Identify which cell holds the provided text, then report its (x, y) central coordinate. 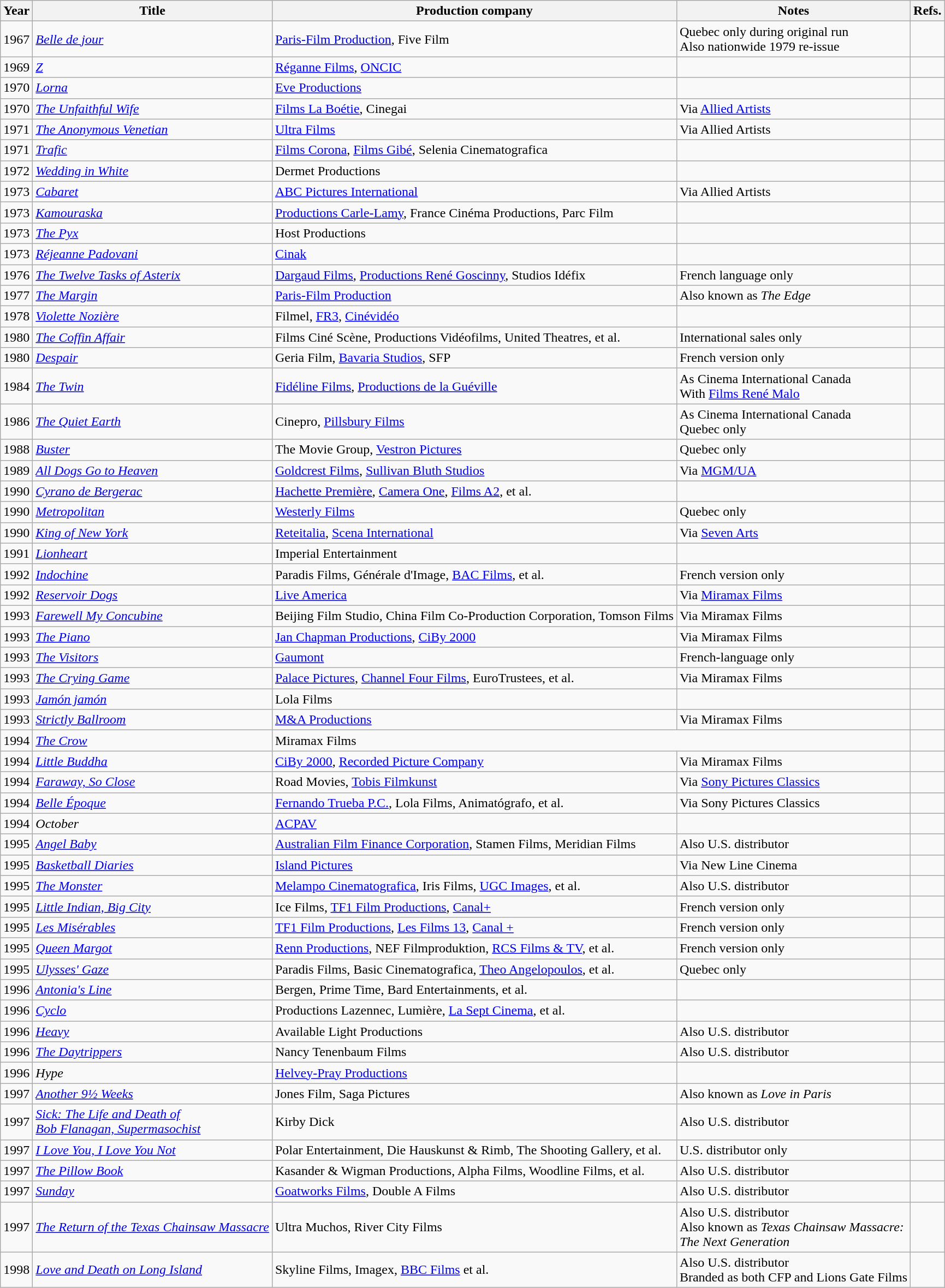
Another 9½ Weeks (153, 1094)
Nancy Tenenbaum Films (474, 1052)
Cabaret (153, 192)
1972 (16, 171)
Miramax Films (591, 741)
Les Misérables (153, 927)
The Coffin Affair (153, 337)
October (153, 824)
Sunday (153, 1191)
The Twelve Tasks of Asterix (153, 275)
Also U.S. distributor Also known as Texas Chainsaw Massacre:The Next Generation (793, 1227)
Palace Pictures, Channel Four Films, EuroTrustees, et al. (474, 678)
As Cinema International CanadaQuebec only (793, 421)
Jamón jamón (153, 699)
Production company (474, 11)
Films Ciné Scène, Productions Vidéofilms, United Theatres, et al. (474, 337)
M&A Productions (474, 720)
Belle Époque (153, 803)
Ultra Muchos, River City Films (474, 1227)
All Dogs Go to Heaven (153, 470)
Violette Nozière (153, 317)
Also known as The Edge (793, 296)
Fernando Trueba P.C., Lola Films, Animatógrafo, et al. (474, 803)
U.S. distributor only (793, 1150)
Kirby Dick (474, 1122)
TF1 Film Productions, Les Films 13, Canal + (474, 927)
I Love You, I Love You Not (153, 1150)
Cyclo (153, 1011)
Productions Carle-Lamy, France Cinéma Productions, Parc Film (474, 212)
Polar Entertainment, Die Hauskunst & Rimb, The Shooting Gallery, et al. (474, 1150)
1978 (16, 317)
Helvey-Pray Productions (474, 1073)
Ice Films, TF1 Film Productions, Canal+ (474, 907)
Skyline Films, Imagex, BBC Films et al. (474, 1269)
Angel Baby (153, 844)
Réganne Films, ONCIC (474, 67)
Sick: The Life and Death ofBob Flanagan, Supermasochist (153, 1122)
Via New Line Cinema (793, 865)
Title (153, 11)
The Return of the Texas Chainsaw Massacre (153, 1227)
Films Corona, Films Gibé, Selenia Cinematografica (474, 150)
Notes (793, 11)
Paris-Film Production (474, 296)
Melampo Cinematografica, Iris Films, UGC Images, et al. (474, 886)
Kamouraska (153, 212)
1984 (16, 386)
The Monster (153, 886)
Antonia's Line (153, 990)
Belle de jour (153, 39)
CiBy 2000, Recorded Picture Company (474, 761)
ACPAV (474, 824)
Hype (153, 1073)
Metropolitan (153, 512)
Hachette Première, Camera One, Films A2, et al. (474, 491)
Via Seven Arts (793, 533)
Ulysses' Gaze (153, 969)
1969 (16, 67)
Films La Boétie, Cinegai (474, 109)
The Visitors (153, 658)
Goldcrest Films, Sullivan Bluth Studios (474, 470)
Heavy (153, 1031)
The Crying Game (153, 678)
The Daytrippers (153, 1052)
Available Light Productions (474, 1031)
1967 (16, 39)
Host Productions (474, 233)
Faraway, So Close (153, 782)
Little Buddha (153, 761)
1989 (16, 470)
Renn Productions, NEF Filmproduktion, RCS Films & TV, et al. (474, 948)
1977 (16, 296)
1988 (16, 450)
Imperial Entertainment (474, 553)
The Unfaithful Wife (153, 109)
Geria Film, Bavaria Studios, SFP (474, 358)
The Pillow Book (153, 1171)
Cyrano de Bergerac (153, 491)
Also known as Love in Paris (793, 1094)
Reteitalia, Scena International (474, 533)
Paris-Film Production, Five Film (474, 39)
Indochine (153, 574)
Wedding in White (153, 171)
Trafic (153, 150)
The Anonymous Venetian (153, 129)
Fidéline Films, Productions de la Guéville (474, 386)
Love and Death on Long Island (153, 1269)
Farewell My Concubine (153, 616)
Year (16, 11)
Ultra Films (474, 129)
International sales only (793, 337)
The Crow (153, 741)
Also U.S. distributorBranded as both CFP and Lions Gate Films (793, 1269)
French language only (793, 275)
Live America (474, 595)
Westerly Films (474, 512)
Eve Productions (474, 88)
Kasander & Wigman Productions, Alpha Films, Woodline Films, et al. (474, 1171)
Dermet Productions (474, 171)
The Piano (153, 637)
1986 (16, 421)
Dargaud Films, Productions René Goscinny, Studios Idéfix (474, 275)
Island Pictures (474, 865)
Paradis Films, Basic Cinematografica, Theo Angelopoulos, et al. (474, 969)
1976 (16, 275)
The Movie Group, Vestron Pictures (474, 450)
Goatworks Films, Double A Films (474, 1191)
Filmel, FR3, Cinévidéo (474, 317)
The Quiet Earth (153, 421)
Reservoir Dogs (153, 595)
1991 (16, 553)
Réjeanne Padovani (153, 254)
Lola Films (474, 699)
As Cinema International CanadaWith Films René Malo (793, 386)
Via MGM/UA (793, 470)
Road Movies, Tobis Filmkunst (474, 782)
1998 (16, 1269)
Refs. (928, 11)
Jan Chapman Productions, CiBy 2000 (474, 637)
The Twin (153, 386)
Bergen, Prime Time, Bard Entertainments, et al. (474, 990)
Quebec only during original runAlso nationwide 1979 re-issue (793, 39)
Strictly Ballroom (153, 720)
Basketball Diaries (153, 865)
Beijing Film Studio, China Film Co-Production Corporation, Tomson Films (474, 616)
King of New York (153, 533)
The Pyx (153, 233)
Queen Margot (153, 948)
Paradis Films, Générale d'Image, BAC Films, et al. (474, 574)
ABC Pictures International (474, 192)
Z (153, 67)
Gaumont (474, 658)
Despair (153, 358)
Jones Film, Saga Pictures (474, 1094)
Buster (153, 450)
Australian Film Finance Corporation, Stamen Films, Meridian Films (474, 844)
Cinepro, Pillsbury Films (474, 421)
Little Indian, Big City (153, 907)
Lionheart (153, 553)
Productions Lazennec, Lumière, La Sept Cinema, et al. (474, 1011)
Cinak (474, 254)
Lorna (153, 88)
French-language only (793, 658)
The Margin (153, 296)
